Search for the cell housing the specified text and yield its [x, y] center coordinate. 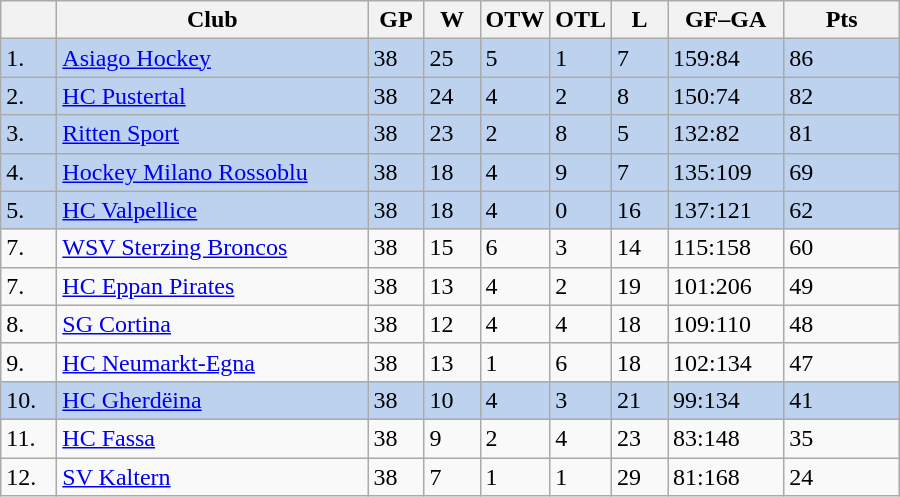
81 [842, 134]
Ritten Sport [212, 134]
62 [842, 210]
11. [29, 438]
HC Valpellice [212, 210]
47 [842, 362]
OTW [515, 20]
41 [842, 400]
W [452, 20]
137:121 [726, 210]
12. [29, 477]
48 [842, 324]
5. [29, 210]
49 [842, 286]
60 [842, 248]
115:158 [726, 248]
10 [452, 400]
HC Pustertal [212, 96]
81:168 [726, 477]
HC Neumarkt-Egna [212, 362]
L [640, 20]
21 [640, 400]
10. [29, 400]
0 [581, 210]
WSV Sterzing Broncos [212, 248]
12 [452, 324]
3. [29, 134]
109:110 [726, 324]
69 [842, 172]
14 [640, 248]
Club [212, 20]
102:134 [726, 362]
Asiago Hockey [212, 58]
15 [452, 248]
Pts [842, 20]
2. [29, 96]
9. [29, 362]
GP [396, 20]
150:74 [726, 96]
132:82 [726, 134]
86 [842, 58]
159:84 [726, 58]
SG Cortina [212, 324]
HC Eppan Pirates [212, 286]
HC Gherdëina [212, 400]
SV Kaltern [212, 477]
101:206 [726, 286]
99:134 [726, 400]
82 [842, 96]
16 [640, 210]
OTL [581, 20]
19 [640, 286]
HC Fassa [212, 438]
1. [29, 58]
35 [842, 438]
GF–GA [726, 20]
Hockey Milano Rossoblu [212, 172]
135:109 [726, 172]
4. [29, 172]
8. [29, 324]
83:148 [726, 438]
29 [640, 477]
25 [452, 58]
